Extract the [x, y] coordinate from the center of the cell holding the provided text.  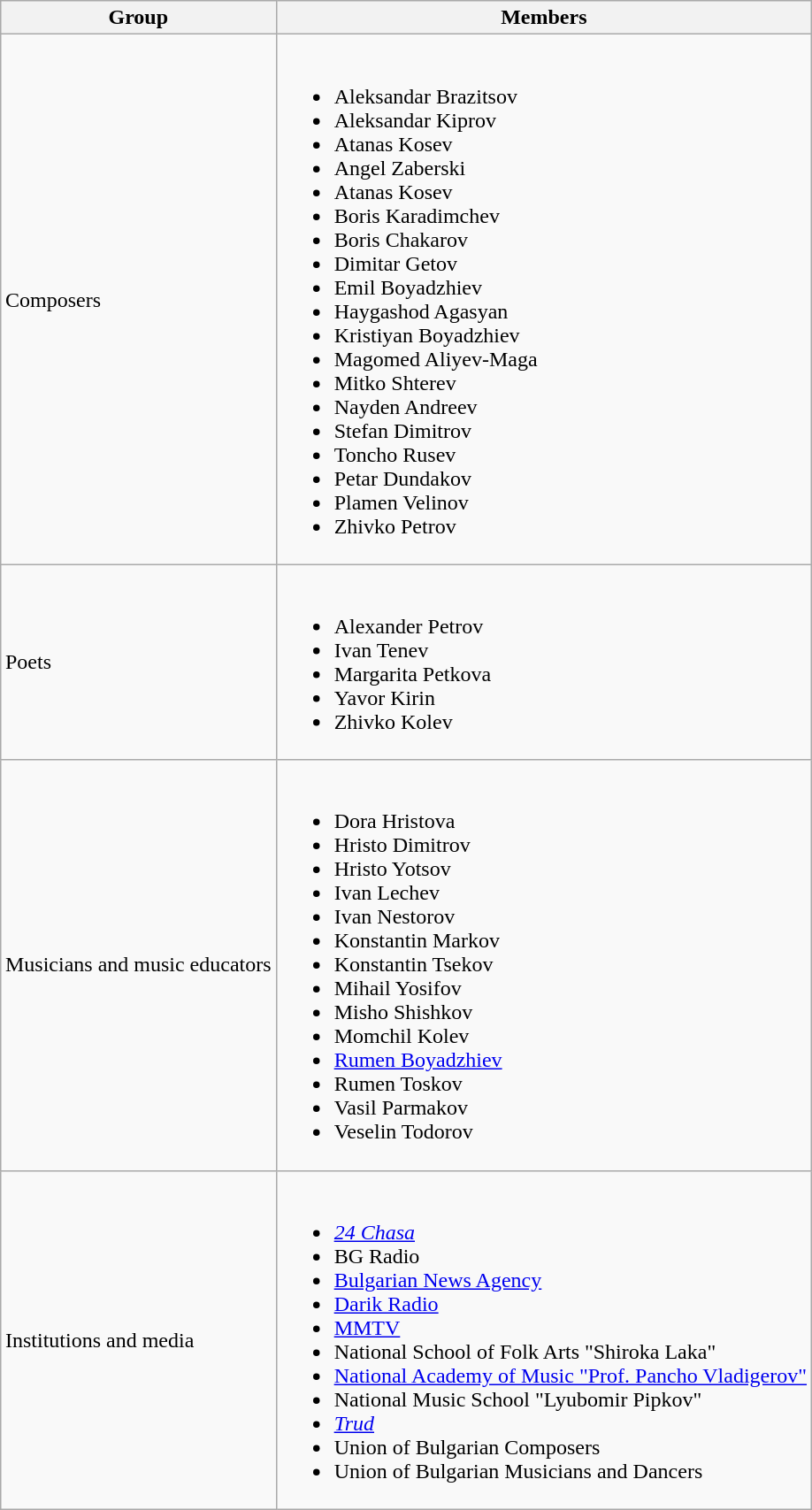
Alexander PetrovIvan TenevMargarita PetkovaYavor KirinZhivko Kolev [543, 662]
Composers [138, 299]
Musicians and music educators [138, 965]
Poets [138, 662]
Institutions and media [138, 1339]
Group [138, 18]
Members [543, 18]
